Scan for the cell matching the given text and deliver its [x, y] coordinate at center. 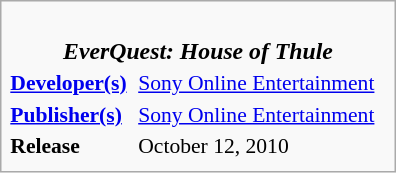
EverQuest: House of Thule [198, 38]
Release [72, 146]
Publisher(s) [72, 114]
October 12, 2010 [262, 146]
Developer(s) [72, 83]
